Output the (X, Y) coordinate of the center of the cell containing the given text.  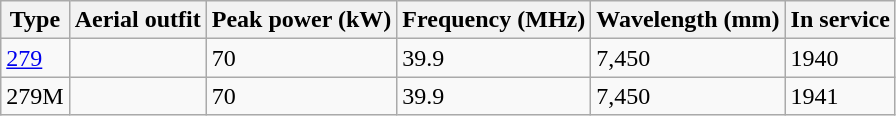
In service (840, 20)
1940 (840, 58)
279M (35, 96)
Frequency (MHz) (494, 20)
Aerial outfit (138, 20)
Type (35, 20)
1941 (840, 96)
279 (35, 58)
Peak power (kW) (302, 20)
Wavelength (mm) (688, 20)
